Search for the cell housing the specified text and yield its [X, Y] center coordinate. 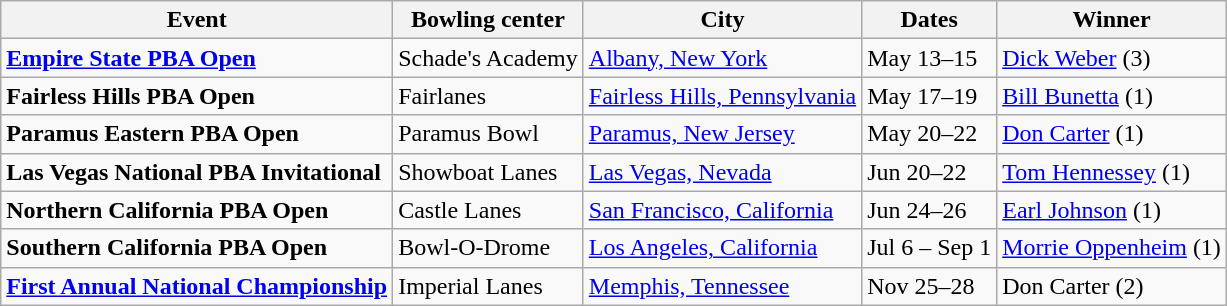
May 13–15 [930, 58]
Bowl-O-Drome [488, 248]
May 20–22 [930, 134]
Fairless Hills PBA Open [197, 96]
Dates [930, 20]
Empire State PBA Open [197, 58]
Nov 25–28 [930, 286]
Las Vegas National PBA Invitational [197, 172]
First Annual National Championship [197, 286]
Jun 20–22 [930, 172]
Don Carter (2) [1112, 286]
Las Vegas, Nevada [722, 172]
May 17–19 [930, 96]
Bill Bunetta (1) [1112, 96]
Imperial Lanes [488, 286]
Bowling center [488, 20]
Fairlanes [488, 96]
Don Carter (1) [1112, 134]
Morrie Oppenheim (1) [1112, 248]
Paramus, New Jersey [722, 134]
Castle Lanes [488, 210]
Paramus Eastern PBA Open [197, 134]
Tom Hennessey (1) [1112, 172]
Schade's Academy [488, 58]
Showboat Lanes [488, 172]
Jul 6 – Sep 1 [930, 248]
Los Angeles, California [722, 248]
Event [197, 20]
Winner [1112, 20]
Northern California PBA Open [197, 210]
San Francisco, California [722, 210]
Fairless Hills, Pennsylvania [722, 96]
Earl Johnson (1) [1112, 210]
City [722, 20]
Paramus Bowl [488, 134]
Memphis, Tennessee [722, 286]
Albany, New York [722, 58]
Southern California PBA Open [197, 248]
Jun 24–26 [930, 210]
Dick Weber (3) [1112, 58]
